Capture the cell that displays the provided text and extract its [X, Y] central coordinate. 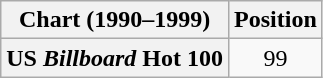
US Billboard Hot 100 [115, 58]
99 [276, 58]
Position [276, 20]
Chart (1990–1999) [115, 20]
